Scan for the cell matching the given text and deliver its (X, Y) coordinate at center. 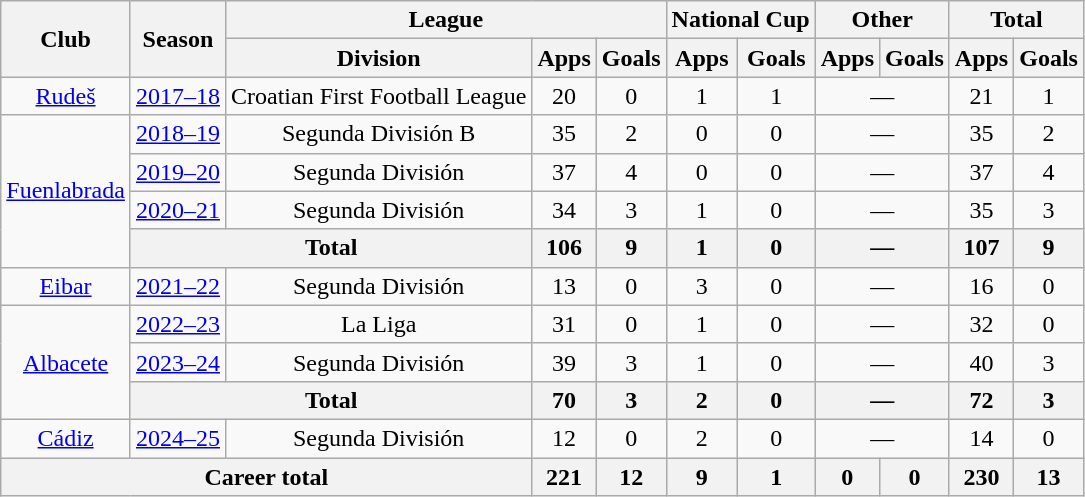
Segunda División B (378, 134)
106 (564, 248)
70 (564, 400)
2023–24 (178, 362)
40 (981, 362)
National Cup (740, 20)
2022–23 (178, 324)
Croatian First Football League (378, 96)
16 (981, 286)
21 (981, 96)
Other (882, 20)
Division (378, 58)
Albacete (66, 362)
Eibar (66, 286)
72 (981, 400)
221 (564, 477)
34 (564, 210)
Cádiz (66, 438)
Club (66, 39)
2018–19 (178, 134)
32 (981, 324)
2019–20 (178, 172)
39 (564, 362)
2021–22 (178, 286)
Season (178, 39)
14 (981, 438)
La Liga (378, 324)
League (446, 20)
31 (564, 324)
107 (981, 248)
20 (564, 96)
Fuenlabrada (66, 191)
2020–21 (178, 210)
Rudeš (66, 96)
230 (981, 477)
2017–18 (178, 96)
Career total (266, 477)
2024–25 (178, 438)
